Provide the (x, y) coordinate of the cell's center where the given text is located.  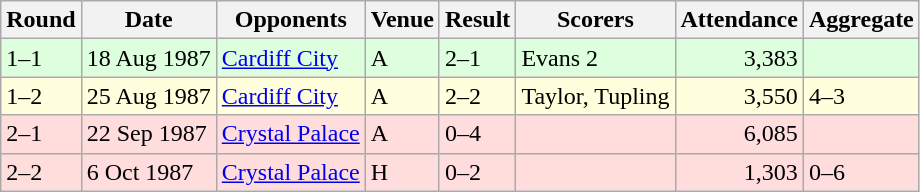
0–2 (477, 172)
H (402, 172)
Scorers (596, 20)
6,085 (739, 134)
0–4 (477, 134)
22 Sep 1987 (148, 134)
25 Aug 1987 (148, 96)
Opponents (290, 20)
Attendance (739, 20)
Result (477, 20)
Aggregate (861, 20)
3,550 (739, 96)
Round (41, 20)
Date (148, 20)
1–2 (41, 96)
Venue (402, 20)
6 Oct 1987 (148, 172)
3,383 (739, 58)
0–6 (861, 172)
18 Aug 1987 (148, 58)
4–3 (861, 96)
1,303 (739, 172)
1–1 (41, 58)
Taylor, Tupling (596, 96)
Evans 2 (596, 58)
